Identify which cell holds the provided text, then report its [x, y] central coordinate. 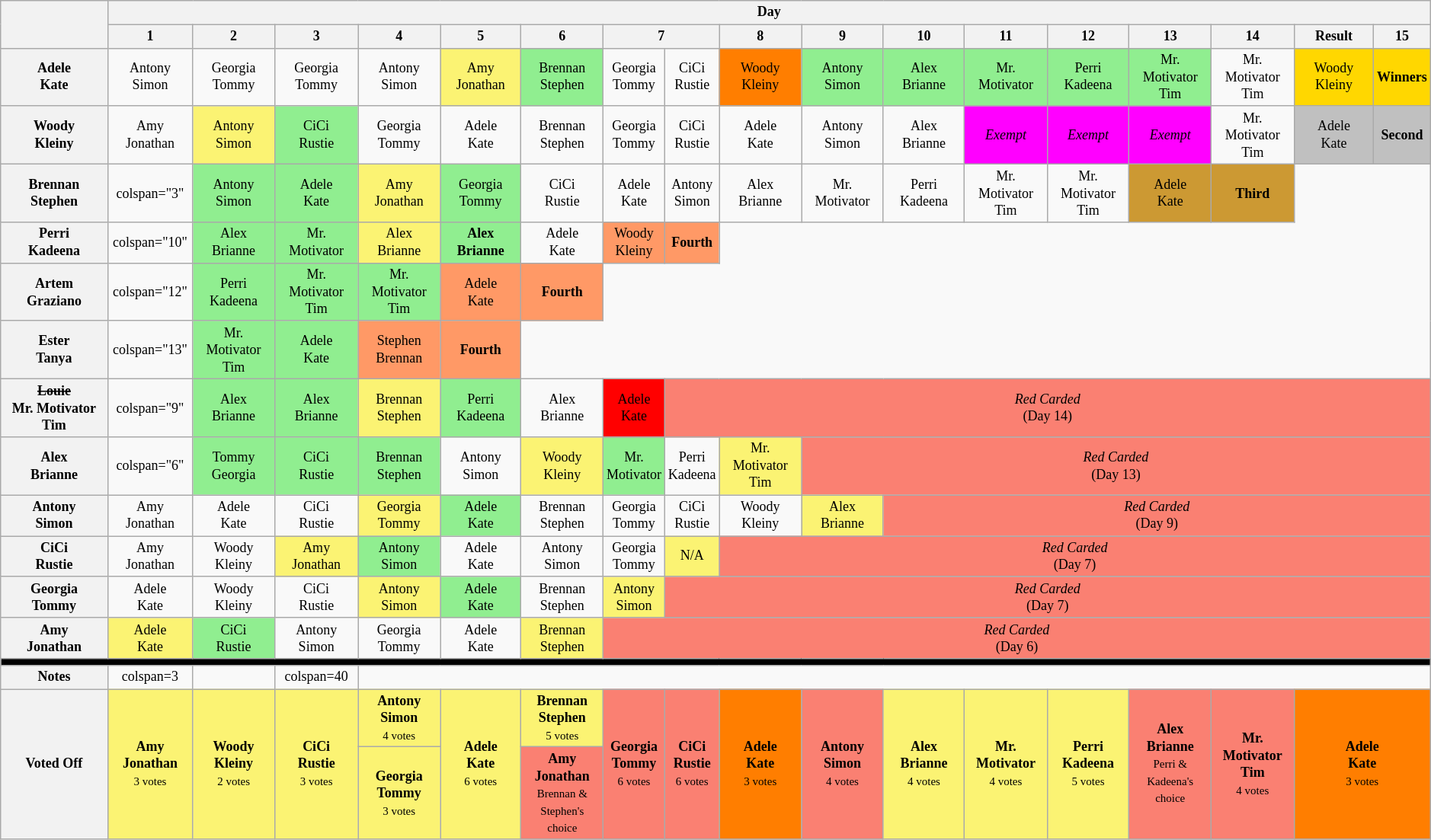
colspan="10" [150, 243]
colspan="3" [150, 193]
10 [924, 37]
Red Carded(Day 14) [1047, 408]
CiCiRustie3 votes [315, 763]
3 [315, 37]
Third [1253, 193]
ArtemGraziano [54, 292]
GeorgiaTommy6 votes [634, 763]
colspan="12" [150, 292]
AdeleKate6 votes [481, 763]
EsterTanya [54, 350]
Second [1402, 135]
TommyGeorgia [234, 466]
colspan="6" [150, 466]
Red Carded(Day 9) [1157, 516]
13 [1170, 37]
AlexBrianne4 votes [924, 763]
Red Carded(Day 13) [1116, 466]
15 [1402, 37]
Day [769, 12]
colspan="13" [150, 350]
Result [1333, 37]
5 [481, 37]
Red Carded(Day 6) [1017, 638]
CiCiRustie6 votes [692, 763]
12 [1088, 37]
Mr. MotivatorTim4 votes [1253, 763]
Voted Off [54, 763]
2 [234, 37]
AlexBriannePerri & Kadeena'schoice [1170, 763]
Mr. Motivator4 votes [1006, 763]
colspan="9" [150, 408]
1 [150, 37]
AmyJonathanBrennan & Stephen'schoice [562, 794]
Notes [54, 676]
LouieMr. MotivatorTim [54, 408]
14 [1253, 37]
StephenBrennan [399, 350]
9 [843, 37]
6 [562, 37]
colspan=3 [150, 676]
PerriKadeena5 votes [1088, 763]
7 [661, 37]
BrennanStephen5 votes [562, 717]
GeorgiaTommy3 votes [399, 794]
11 [1006, 37]
AmyJonathan3 votes [150, 763]
8 [760, 37]
colspan=40 [315, 676]
4 [399, 37]
N/A [692, 557]
Winners [1402, 77]
WoodyKleiny2 votes [234, 763]
